Search for the cell housing the specified text and yield its (X, Y) center coordinate. 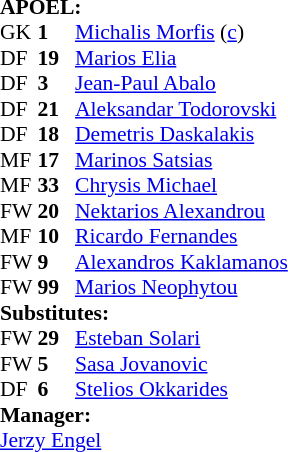
5 (57, 364)
3 (57, 83)
9 (57, 262)
17 (57, 160)
Jean-Paul Abalo (182, 83)
20 (57, 211)
6 (57, 389)
Aleksandar Todorovski (182, 109)
18 (57, 135)
Stelios Okkarides (182, 389)
19 (57, 58)
Marinos Satsias (182, 160)
Sasa Jovanovic (182, 364)
Nektarios Alexandrou (182, 211)
Ricardo Fernandes (182, 237)
Marios Elia (182, 58)
Demetris Daskalakis (182, 135)
Substitutes: (144, 313)
33 (57, 185)
Esteban Solari (182, 339)
10 (57, 237)
29 (57, 339)
Michalis Morfis (c) (182, 33)
21 (57, 109)
GK (19, 33)
Alexandros Kaklamanos (182, 262)
99 (57, 287)
Marios Neophytou (182, 287)
1 (57, 33)
Chrysis Michael (182, 185)
Manager: (144, 415)
